Capture the cell that displays the provided text and extract its (x, y) central coordinate. 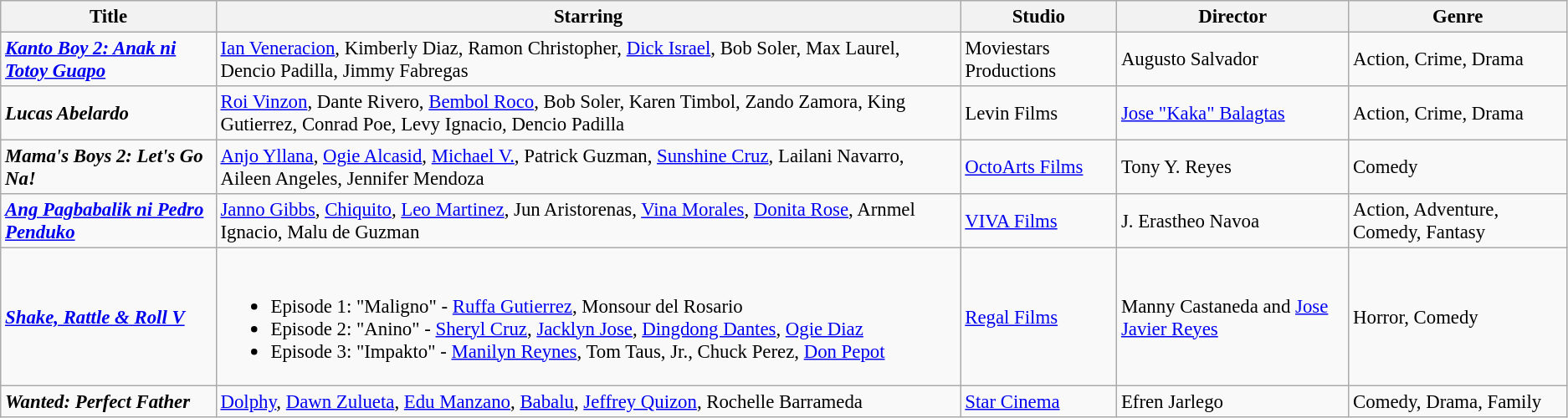
OctoArts Films (1039, 167)
Starring (588, 17)
Horror, Comedy (1458, 317)
Kanto Boy 2: Anak ni Totoy Guapo (109, 60)
Jose "Kaka" Balagtas (1233, 114)
J. Erastheo Navoa (1233, 221)
Regal Films (1039, 317)
Mama's Boys 2: Let's Go Na! (109, 167)
Lucas Abelardo (109, 114)
Comedy (1458, 167)
Genre (1458, 17)
Shake, Rattle & Roll V (109, 317)
Anjo Yllana, Ogie Alcasid, Michael V., Patrick Guzman, Sunshine Cruz, Lailani Navarro, Aileen Angeles, Jennifer Mendoza (588, 167)
Efren Jarlego (1233, 401)
Ang Pagbabalik ni Pedro Penduko (109, 221)
Augusto Salvador (1233, 60)
Tony Y. Reyes (1233, 167)
Wanted: Perfect Father (109, 401)
Comedy, Drama, Family (1458, 401)
Dolphy, Dawn Zulueta, Edu Manzano, Babalu, Jeffrey Quizon, Rochelle Barrameda (588, 401)
VIVA Films (1039, 221)
Janno Gibbs, Chiquito, Leo Martinez, Jun Aristorenas, Vina Morales, Donita Rose, Arnmel Ignacio, Malu de Guzman (588, 221)
Action, Adventure, Comedy, Fantasy (1458, 221)
Studio (1039, 17)
Star Cinema (1039, 401)
Levin Films (1039, 114)
Manny Castaneda and Jose Javier Reyes (1233, 317)
Director (1233, 17)
Roi Vinzon, Dante Rivero, Bembol Roco, Bob Soler, Karen Timbol, Zando Zamora, King Gutierrez, Conrad Poe, Levy Ignacio, Dencio Padilla (588, 114)
Moviestars Productions (1039, 60)
Title (109, 17)
Ian Veneracion, Kimberly Diaz, Ramon Christopher, Dick Israel, Bob Soler, Max Laurel, Dencio Padilla, Jimmy Fabregas (588, 60)
